Determine the (x, y) coordinate at the center of the cell enclosing the given text.  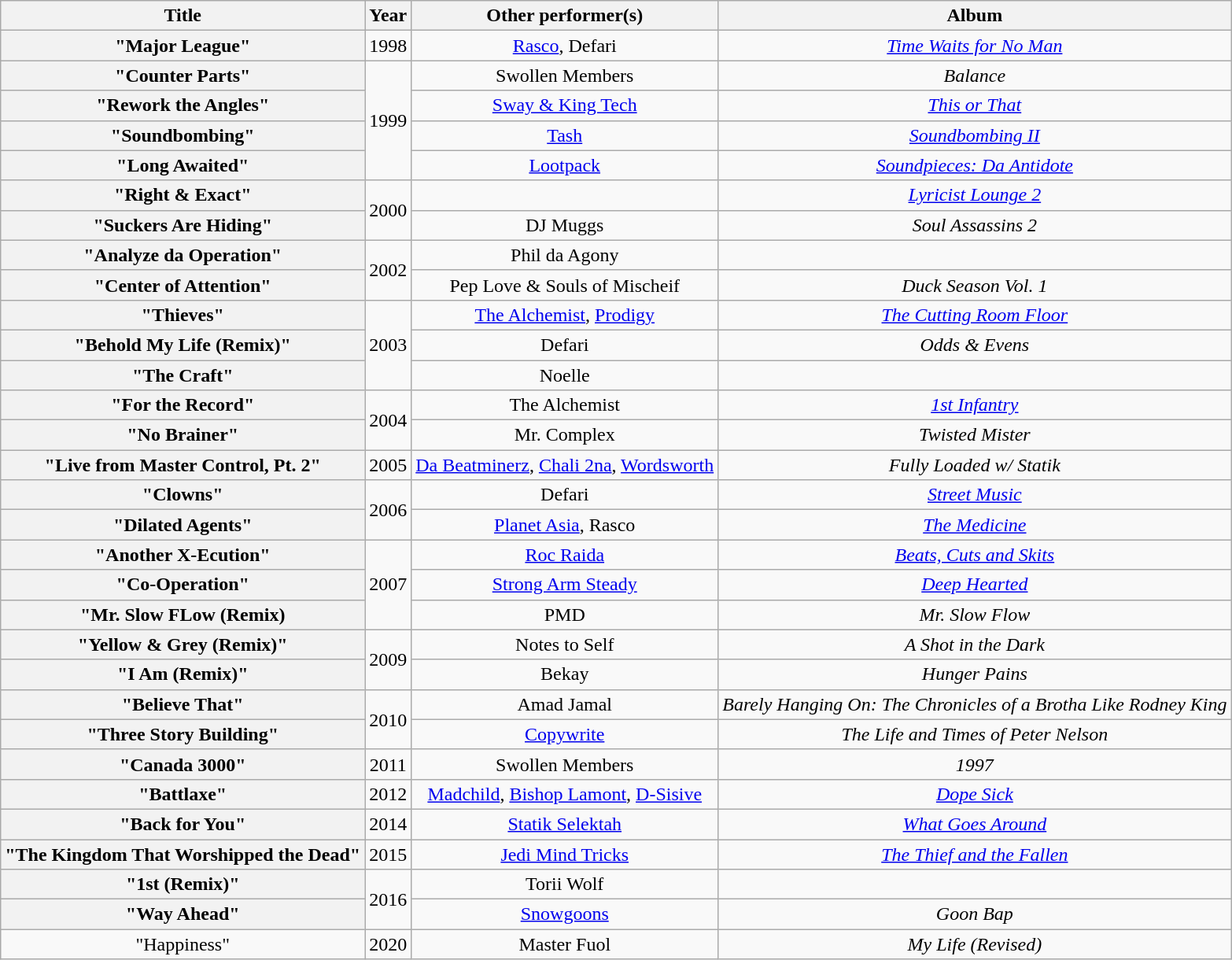
Torii Wolf (565, 884)
Amad Jamal (565, 704)
2007 (389, 585)
1st Infantry (975, 405)
Da Beatminerz, Chali 2na, Wordsworth (565, 465)
The Medicine (975, 525)
"1st (Remix)" (183, 884)
Deep Hearted (975, 585)
The Alchemist, Prodigy (565, 315)
Barely Hanging On: The Chronicles of a Brotha Like Rodney King (975, 704)
"Clowns" (183, 495)
Soul Assassins 2 (975, 225)
"Dilated Agents" (183, 525)
"Back for You" (183, 824)
"Analyze da Operation" (183, 255)
Title (183, 16)
Noelle (565, 375)
2014 (389, 824)
"Rework the Angles" (183, 105)
1997 (975, 764)
Year (389, 16)
2000 (389, 210)
Roc Raida (565, 555)
Phil da Agony (565, 255)
"Battlaxe" (183, 794)
Madchild, Bishop Lamont, D-Sisive (565, 794)
"Center of Attention" (183, 285)
Goon Bap (975, 914)
Mr. Complex (565, 435)
DJ Muggs (565, 225)
"Way Ahead" (183, 914)
Other performer(s) (565, 16)
This or That (975, 105)
2016 (389, 899)
Statik Selektah (565, 824)
2002 (389, 270)
"Yellow & Grey (Remix)" (183, 644)
Duck Season Vol. 1 (975, 285)
"Behold My Life (Remix)" (183, 345)
"Live from Master Control, Pt. 2" (183, 465)
Mr. Slow Flow (975, 615)
"Major League" (183, 46)
2005 (389, 465)
Tash (565, 135)
"Canada 3000" (183, 764)
Time Waits for No Man (975, 46)
Copywrite (565, 734)
Master Fuol (565, 944)
Soundpieces: Da Antidote (975, 165)
"No Brainer" (183, 435)
"The Craft" (183, 375)
Snowgoons (565, 914)
Strong Arm Steady (565, 585)
Twisted Mister (975, 435)
Hunger Pains (975, 674)
Beats, Cuts and Skits (975, 555)
2015 (389, 854)
Dope Sick (975, 794)
Soundbombing II (975, 135)
1998 (389, 46)
2006 (389, 510)
Lootpack (565, 165)
"Believe That" (183, 704)
Pep Love & Souls of Mischeif (565, 285)
Jedi Mind Tricks (565, 854)
"Counter Parts" (183, 76)
The Alchemist (565, 405)
Fully Loaded w/ Statik (975, 465)
2012 (389, 794)
"Right & Exact" (183, 195)
"Soundbombing" (183, 135)
1999 (389, 120)
Lyricist Lounge 2 (975, 195)
"Three Story Building" (183, 734)
2020 (389, 944)
The Cutting Room Floor (975, 315)
The Life and Times of Peter Nelson (975, 734)
"I Am (Remix)" (183, 674)
Planet Asia, Rasco (565, 525)
"Another X-Ecution" (183, 555)
"Thieves" (183, 315)
2004 (389, 420)
"Suckers Are Hiding" (183, 225)
Album (975, 16)
Street Music (975, 495)
PMD (565, 615)
"Happiness" (183, 944)
2009 (389, 659)
"The Kingdom That Worshipped the Dead" (183, 854)
2010 (389, 719)
Rasco, Defari (565, 46)
Sway & King Tech (565, 105)
My Life (Revised) (975, 944)
2011 (389, 764)
"Mr. Slow FLow (Remix) (183, 615)
The Thief and the Fallen (975, 854)
"Long Awaited" (183, 165)
A Shot in the Dark (975, 644)
What Goes Around (975, 824)
"For the Record" (183, 405)
Bekay (565, 674)
2003 (389, 345)
Balance (975, 76)
Notes to Self (565, 644)
"Co-Operation" (183, 585)
Odds & Evens (975, 345)
